Detect which cell encompasses the target text, then output its [X, Y] center coordinate. 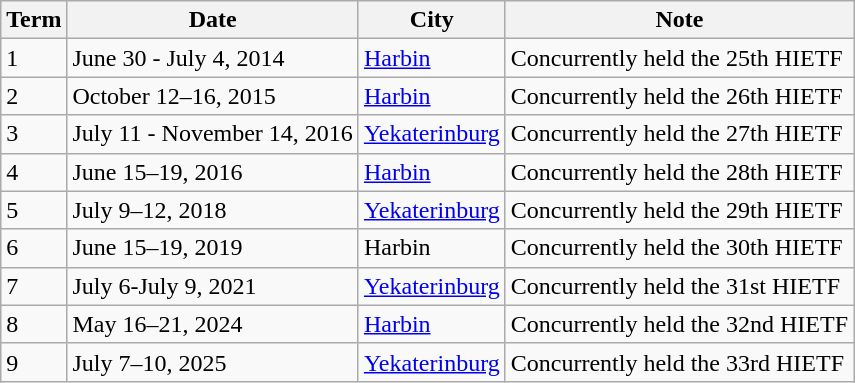
6 [34, 248]
City [432, 20]
July 9–12, 2018 [212, 210]
June 15–19, 2019 [212, 248]
Note [679, 20]
June 30 - July 4, 2014 [212, 58]
Term [34, 20]
Concurrently held the 28th HIETF [679, 172]
June 15–19, 2016 [212, 172]
May 16–21, 2024 [212, 324]
July 6-July 9, 2021 [212, 286]
Concurrently held the 33rd HIETF [679, 362]
Concurrently held the 25th HIETF [679, 58]
July 11 - November 14, 2016 [212, 134]
Concurrently held the 31st HIETF [679, 286]
Concurrently held the 30th HIETF [679, 248]
4 [34, 172]
Concurrently held the 29th HIETF [679, 210]
5 [34, 210]
8 [34, 324]
Concurrently held the 32nd HIETF [679, 324]
2 [34, 96]
7 [34, 286]
Concurrently held the 27th HIETF [679, 134]
3 [34, 134]
October 12–16, 2015 [212, 96]
Concurrently held the 26th HIETF [679, 96]
1 [34, 58]
9 [34, 362]
Date [212, 20]
July 7–10, 2025 [212, 362]
